Output the (X, Y) coordinate of the center of the cell containing the given text.  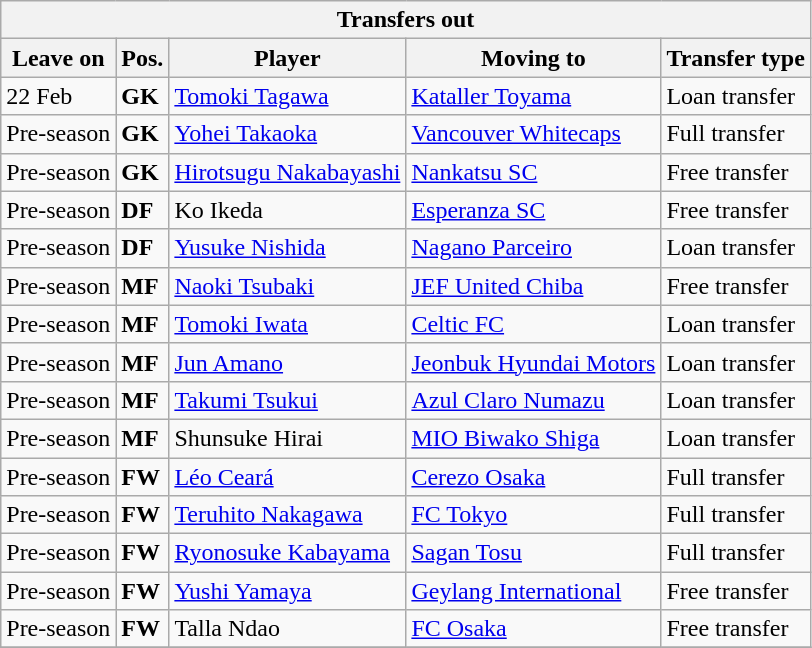
JEF United Chiba (534, 286)
Cerezo Osaka (534, 477)
Azul Claro Numazu (534, 400)
Teruhito Nakagawa (288, 515)
Moving to (534, 58)
MIO Biwako Shiga (534, 438)
Jun Amano (288, 362)
Naoki Tsubaki (288, 286)
Pos. (142, 58)
Esperanza SC (534, 210)
Yohei Takaoka (288, 134)
Takumi Tsukui (288, 400)
Tomoki Tagawa (288, 96)
Talla Ndao (288, 629)
FC Osaka (534, 629)
Ko Ikeda (288, 210)
Player (288, 58)
Yushi Yamaya (288, 591)
Transfer type (736, 58)
Hirotsugu Nakabayashi (288, 172)
Leave on (58, 58)
FC Tokyo (534, 515)
Vancouver Whitecaps (534, 134)
Sagan Tosu (534, 553)
Yusuke Nishida (288, 248)
Kataller Toyama (534, 96)
Léo Ceará (288, 477)
Nagano Parceiro (534, 248)
Geylang International (534, 591)
Ryonosuke Kabayama (288, 553)
22 Feb (58, 96)
Celtic FC (534, 324)
Tomoki Iwata (288, 324)
Transfers out (406, 20)
Shunsuke Hirai (288, 438)
Jeonbuk Hyundai Motors (534, 362)
Nankatsu SC (534, 172)
